Return (X, Y) of the center of cell containing provided text 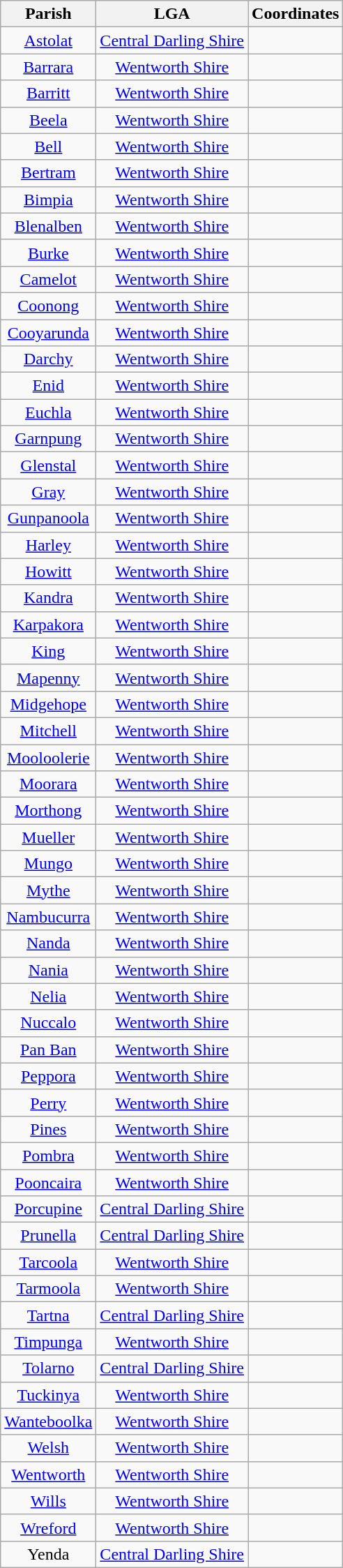
Tarcoola (49, 1262)
Gunpanoola (49, 518)
Blenalben (49, 226)
Camelot (49, 279)
Welsh (49, 1448)
Mungo (49, 864)
Pombra (49, 1156)
Harley (49, 545)
Pan Ban (49, 1050)
Prunella (49, 1236)
Wanteboolka (49, 1421)
Glenstal (49, 465)
Wreford (49, 1528)
Coordinates (296, 14)
Cooyarunda (49, 333)
Kandra (49, 598)
Nanda (49, 943)
Wills (49, 1501)
Mooloolerie (49, 757)
Perry (49, 1103)
Mapenny (49, 678)
Coonong (49, 306)
Darchy (49, 359)
Pooncaira (49, 1183)
Wentworth (49, 1474)
Timpunga (49, 1342)
Nambucurra (49, 917)
Gray (49, 492)
Beela (49, 120)
Euchla (49, 412)
Midgehope (49, 704)
Astolat (49, 40)
Tartna (49, 1315)
Karpakora (49, 625)
Tarmoola (49, 1289)
Nelia (49, 996)
Tolarno (49, 1368)
Barritt (49, 94)
Tuckinya (49, 1395)
Nania (49, 970)
King (49, 651)
Mitchell (49, 731)
Bell (49, 147)
Burke (49, 253)
Yenda (49, 1554)
Moorara (49, 784)
Parish (49, 14)
Nuccalo (49, 1023)
Enid (49, 386)
Howitt (49, 572)
Peppora (49, 1076)
Pines (49, 1129)
LGA (172, 14)
Morthong (49, 811)
Bertram (49, 173)
Barrara (49, 67)
Porcupine (49, 1209)
Mythe (49, 890)
Mueller (49, 837)
Bimpia (49, 200)
Garnpung (49, 439)
